Detect which cell encompasses the target text, then output its (x, y) center coordinate. 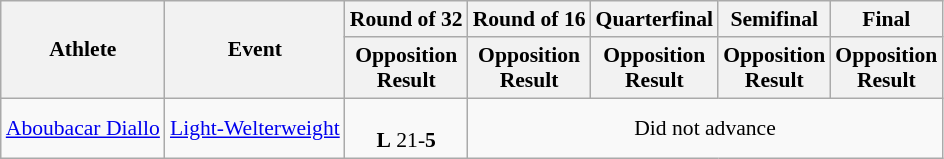
Round of 16 (530, 19)
Quarterfinal (655, 19)
Event (255, 50)
L 21-5 (406, 128)
Did not advance (706, 128)
Round of 32 (406, 19)
Final (886, 19)
Aboubacar Diallo (83, 128)
Light-Welterweight (255, 128)
Semifinal (774, 19)
Athlete (83, 50)
